Capture the cell that displays the provided text and extract its [X, Y] central coordinate. 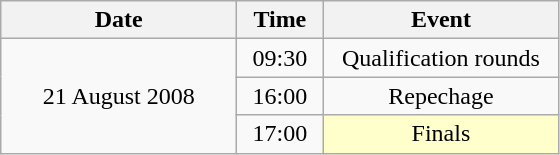
Time [280, 20]
16:00 [280, 96]
Finals [441, 134]
Event [441, 20]
09:30 [280, 58]
17:00 [280, 134]
Date [119, 20]
Repechage [441, 96]
21 August 2008 [119, 96]
Qualification rounds [441, 58]
